Identify which cell holds the provided text, then report its [x, y] central coordinate. 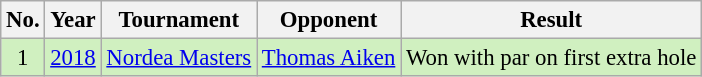
No. [23, 20]
1 [23, 58]
Tournament [178, 20]
2018 [73, 58]
Result [552, 20]
Opponent [328, 20]
Won with par on first extra hole [552, 58]
Thomas Aiken [328, 58]
Nordea Masters [178, 58]
Year [73, 20]
